Find where the given text appears and provide that cell's center as (X, Y) coordinate. 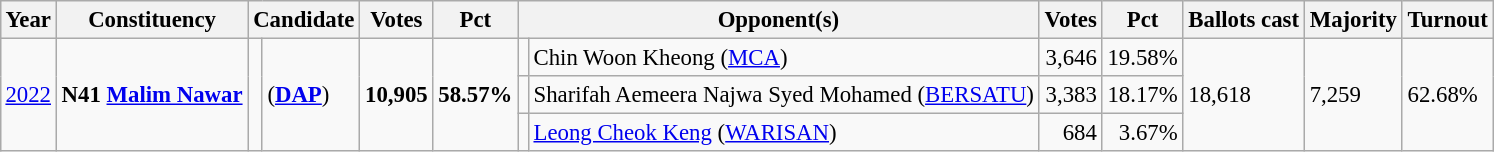
N41 Malim Nawar (152, 94)
62.68% (1448, 94)
684 (1070, 133)
3,383 (1070, 95)
Constituency (152, 20)
18,618 (1244, 94)
(DAP) (311, 94)
Majority (1353, 20)
19.58% (1142, 57)
Year (28, 20)
18.17% (1142, 95)
Chin Woon Kheong (MCA) (784, 57)
7,259 (1353, 94)
Turnout (1448, 20)
Ballots cast (1244, 20)
Sharifah Aemeera Najwa Syed Mohamed (BERSATU) (784, 95)
58.57% (476, 94)
Opponent(s) (779, 20)
3.67% (1142, 133)
10,905 (396, 94)
2022 (28, 94)
3,646 (1070, 57)
Leong Cheok Keng (WARISAN) (784, 133)
Candidate (304, 20)
